Return (X, Y) of the center of cell containing provided text 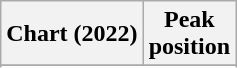
Chart (2022) (72, 34)
Peakposition (189, 34)
